Scan for the cell matching the given text and deliver its [X, Y] coordinate at center. 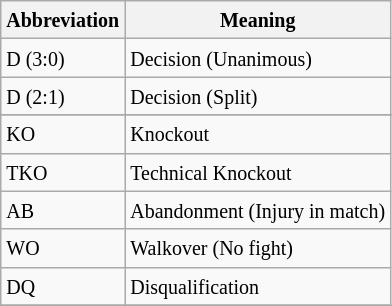
Abandonment (Injury in match) [258, 210]
Walkover (No fight) [258, 248]
Meaning [258, 20]
Decision (Split) [258, 96]
Disqualification [258, 286]
D (2:1) [63, 96]
KO [63, 134]
AB [63, 210]
D (3:0) [63, 58]
DQ [63, 286]
TKO [63, 172]
WO [63, 248]
Technical Knockout [258, 172]
Knockout [258, 134]
Abbreviation [63, 20]
Decision (Unanimous) [258, 58]
